Determine the [X, Y] coordinate at the center of the cell enclosing the given text.  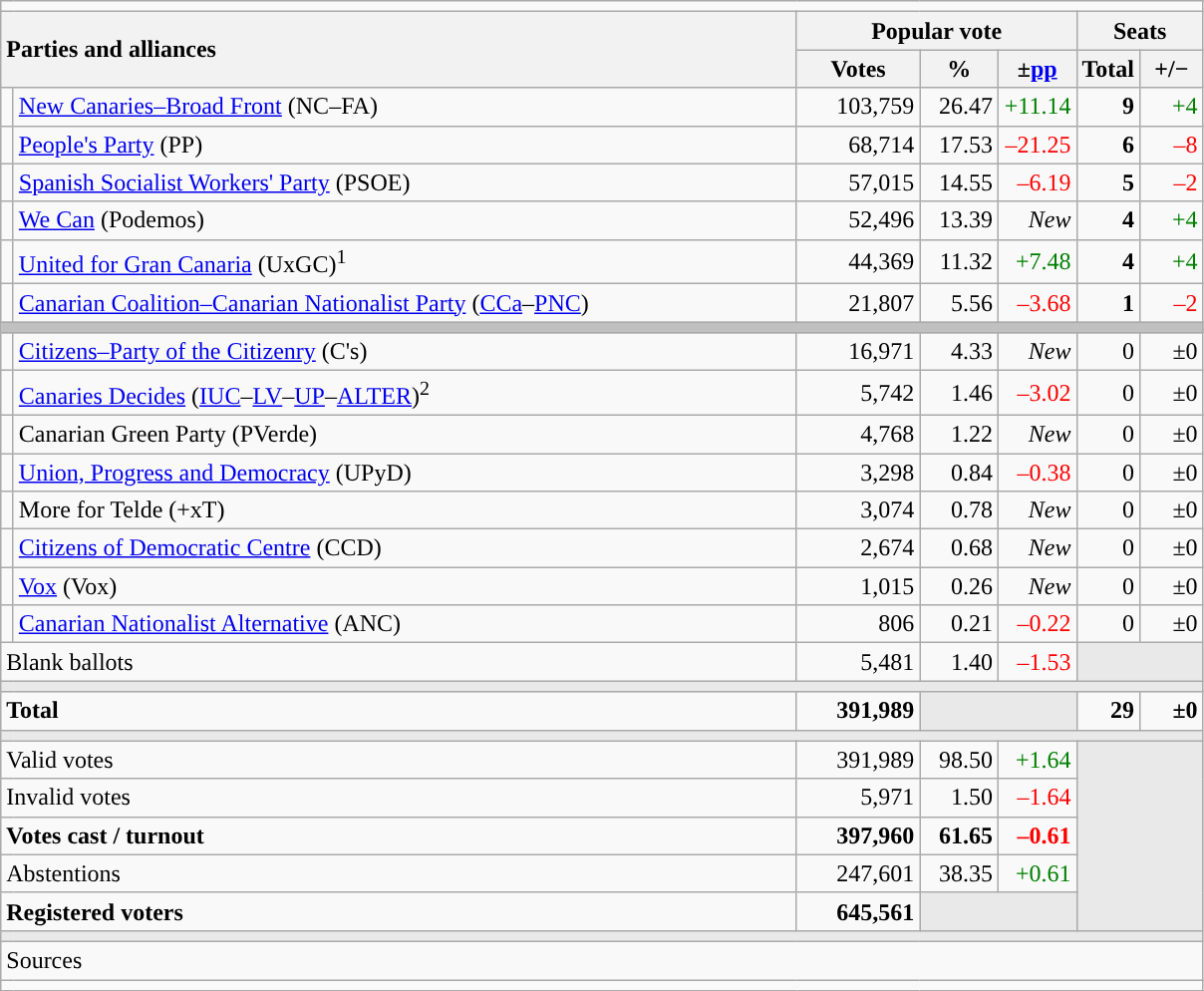
+0.61 [1037, 873]
Vox (Vox) [405, 586]
2,674 [858, 548]
17.53 [959, 145]
5,971 [858, 798]
Citizens–Party of the Citizenry (C's) [405, 352]
5,742 [858, 393]
Canaries Decides (IUC–LV–UP–ALTER)2 [405, 393]
16,971 [858, 352]
57,015 [858, 182]
People's Party (PP) [405, 145]
1,015 [858, 586]
Votes cast / turnout [399, 835]
New Canaries–Broad Front (NC–FA) [405, 107]
–0.38 [1037, 473]
–3.68 [1037, 303]
397,960 [858, 835]
21,807 [858, 303]
68,714 [858, 145]
Canarian Nationalist Alternative (ANC) [405, 624]
806 [858, 624]
Valid votes [399, 760]
44,369 [858, 261]
52,496 [858, 220]
±pp [1037, 69]
38.35 [959, 873]
4,768 [858, 434]
11.32 [959, 261]
103,759 [858, 107]
% [959, 69]
26.47 [959, 107]
Canarian Green Party (PVerde) [405, 434]
+/− [1172, 69]
–1.64 [1037, 798]
We Can (Podemos) [405, 220]
–0.22 [1037, 624]
5 [1108, 182]
13.39 [959, 220]
Spanish Socialist Workers' Party (PSOE) [405, 182]
Union, Progress and Democracy (UPyD) [405, 473]
Seats [1140, 31]
Invalid votes [399, 798]
Blank ballots [399, 662]
0.68 [959, 548]
14.55 [959, 182]
61.65 [959, 835]
1.40 [959, 662]
3,298 [858, 473]
+1.64 [1037, 760]
Canarian Coalition–Canarian Nationalist Party (CCa–PNC) [405, 303]
–1.53 [1037, 662]
1.50 [959, 798]
+7.48 [1037, 261]
1.46 [959, 393]
1 [1108, 303]
Sources [602, 960]
5.56 [959, 303]
Abstentions [399, 873]
5,481 [858, 662]
–21.25 [1037, 145]
–0.61 [1037, 835]
4.33 [959, 352]
Parties and alliances [399, 50]
Citizens of Democratic Centre (CCD) [405, 548]
United for Gran Canaria (UxGC)1 [405, 261]
3,074 [858, 510]
–8 [1172, 145]
+11.14 [1037, 107]
0.78 [959, 510]
29 [1108, 711]
98.50 [959, 760]
0.84 [959, 473]
0.21 [959, 624]
–6.19 [1037, 182]
1.22 [959, 434]
9 [1108, 107]
247,601 [858, 873]
–3.02 [1037, 393]
Votes [858, 69]
More for Telde (+xT) [405, 510]
Popular vote [937, 31]
Registered voters [399, 911]
0.26 [959, 586]
6 [1108, 145]
645,561 [858, 911]
